Scan for the cell matching the given text and deliver its (x, y) coordinate at center. 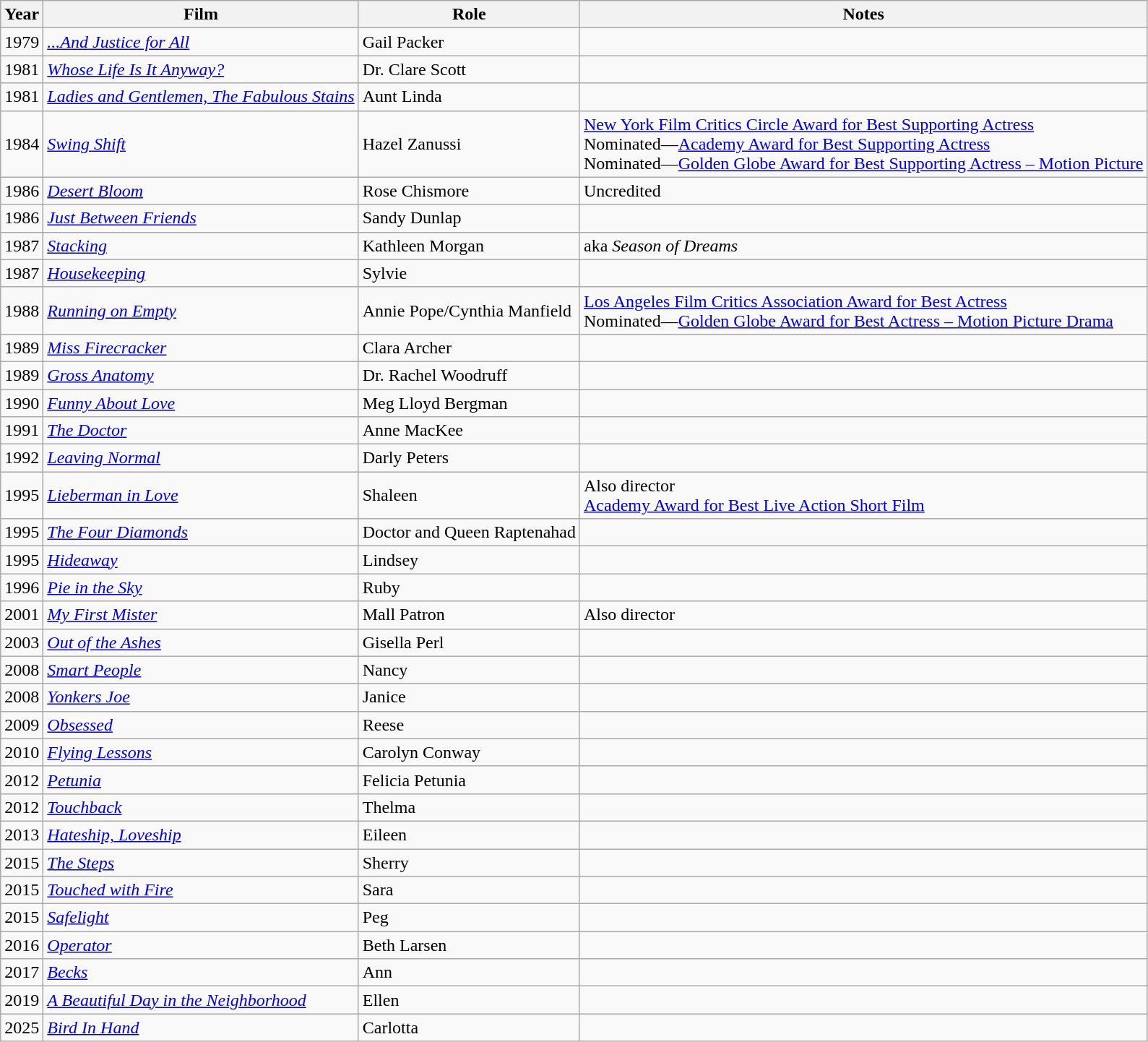
Gail Packer (469, 42)
Clara Archer (469, 348)
Becks (201, 973)
Touchback (201, 807)
Carlotta (469, 1028)
Just Between Friends (201, 218)
Sara (469, 890)
Felicia Petunia (469, 780)
Desert Bloom (201, 191)
Touched with Fire (201, 890)
Uncredited (863, 191)
1984 (22, 144)
Darly Peters (469, 458)
Film (201, 14)
Petunia (201, 780)
Sylvie (469, 273)
Yonkers Joe (201, 697)
Ruby (469, 587)
Ann (469, 973)
Running on Empty (201, 311)
1988 (22, 311)
Housekeeping (201, 273)
Gross Anatomy (201, 375)
Hazel Zanussi (469, 144)
Gisella Perl (469, 642)
Sandy Dunlap (469, 218)
Reese (469, 725)
Dr. Rachel Woodruff (469, 375)
1991 (22, 431)
Thelma (469, 807)
Peg (469, 918)
2001 (22, 615)
Obsessed (201, 725)
Smart People (201, 670)
2009 (22, 725)
Leaving Normal (201, 458)
2017 (22, 973)
Eileen (469, 835)
Sherry (469, 862)
Doctor and Queen Raptenahad (469, 533)
Beth Larsen (469, 945)
Los Angeles Film Critics Association Award for Best ActressNominated—Golden Globe Award for Best Actress – Motion Picture Drama (863, 311)
Safelight (201, 918)
Also directorAcademy Award for Best Live Action Short Film (863, 496)
Janice (469, 697)
The Steps (201, 862)
...And Justice for All (201, 42)
2025 (22, 1028)
2016 (22, 945)
Out of the Ashes (201, 642)
Aunt Linda (469, 97)
Mall Patron (469, 615)
aka Season of Dreams (863, 246)
Dr. Clare Scott (469, 69)
Kathleen Morgan (469, 246)
Pie in the Sky (201, 587)
My First Mister (201, 615)
Nancy (469, 670)
2010 (22, 752)
Swing Shift (201, 144)
2003 (22, 642)
1992 (22, 458)
Funny About Love (201, 402)
Also director (863, 615)
Ellen (469, 1000)
Miss Firecracker (201, 348)
Role (469, 14)
1979 (22, 42)
Whose Life Is It Anyway? (201, 69)
2019 (22, 1000)
Stacking (201, 246)
2013 (22, 835)
Year (22, 14)
1996 (22, 587)
Meg Lloyd Bergman (469, 402)
The Doctor (201, 431)
The Four Diamonds (201, 533)
Rose Chismore (469, 191)
Annie Pope/Cynthia Manfield (469, 311)
Notes (863, 14)
A Beautiful Day in the Neighborhood (201, 1000)
Lieberman in Love (201, 496)
1990 (22, 402)
Carolyn Conway (469, 752)
Operator (201, 945)
Hateship, Loveship (201, 835)
Anne MacKee (469, 431)
Ladies and Gentlemen, The Fabulous Stains (201, 97)
Flying Lessons (201, 752)
Shaleen (469, 496)
Bird In Hand (201, 1028)
Lindsey (469, 560)
Hideaway (201, 560)
